Search for the cell housing the specified text and yield its (X, Y) center coordinate. 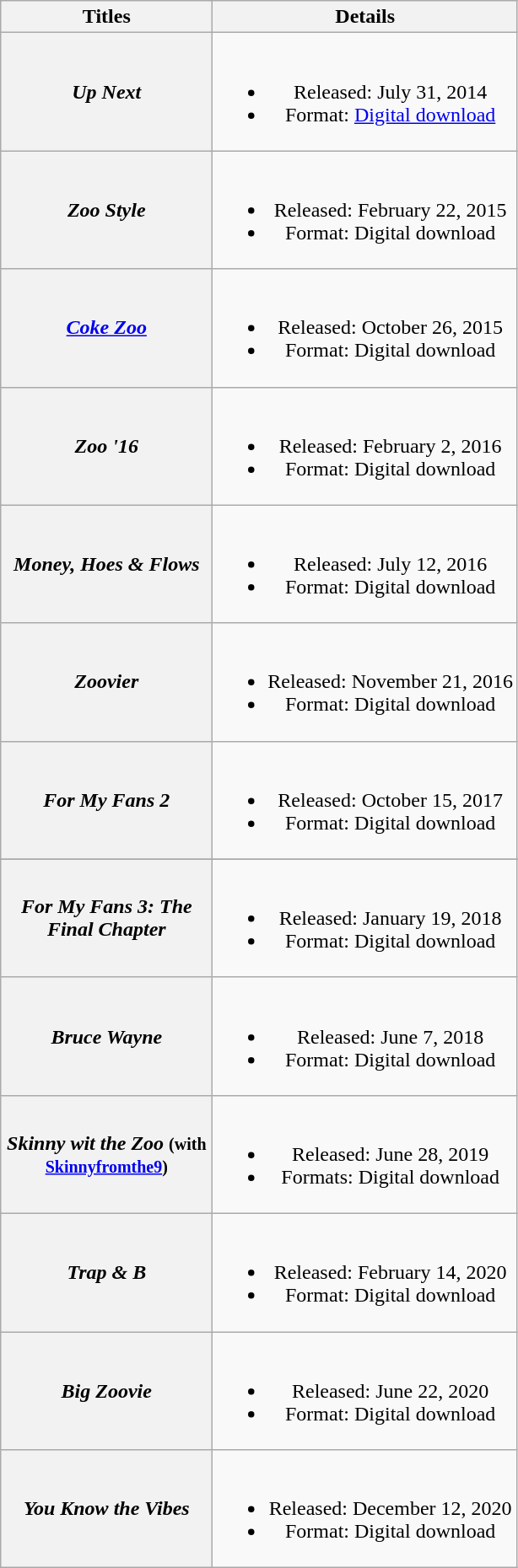
Skinny wit the Zoo (with Skinnyfromthe9) (106, 1154)
Zoovier (106, 682)
Released: June 22, 2020Format: Digital download (365, 1391)
Money, Hoes & Flows (106, 564)
Big Zoovie (106, 1391)
Titles (106, 17)
Coke Zoo (106, 328)
Trap & B (106, 1272)
Bruce Wayne (106, 1036)
Released: November 21, 2016Format: Digital download (365, 682)
Released: June 7, 2018Format: Digital download (365, 1036)
Released: October 15, 2017Format: Digital download (365, 800)
Details (365, 17)
Released: July 12, 2016Format: Digital download (365, 564)
You Know the Vibes (106, 1509)
Released: June 28, 2019Formats: Digital download (365, 1154)
For My Fans 2 (106, 800)
Released: January 19, 2018Format: Digital download (365, 918)
Released: July 31, 2014Format: Digital download (365, 92)
Released: February 22, 2015Format: Digital download (365, 210)
Zoo '16 (106, 446)
Released: December 12, 2020Format: Digital download (365, 1509)
Released: October 26, 2015Format: Digital download (365, 328)
Zoo Style (106, 210)
Up Next (106, 92)
Released: February 14, 2020Format: Digital download (365, 1272)
Released: February 2, 2016Format: Digital download (365, 446)
For My Fans 3: The Final Chapter (106, 918)
